Identify which cell holds the provided text, then report its [X, Y] central coordinate. 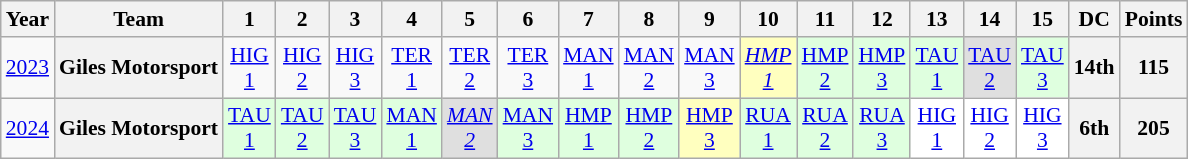
RUA1 [768, 128]
2 [302, 19]
TER1 [412, 68]
TER2 [470, 68]
3 [356, 19]
14 [990, 19]
6th [1094, 128]
5 [470, 19]
2023 [28, 68]
Points [1154, 19]
TER3 [528, 68]
15 [1042, 19]
9 [710, 19]
205 [1154, 128]
6 [528, 19]
13 [936, 19]
115 [1154, 68]
DC [1094, 19]
4 [412, 19]
1 [250, 19]
RUA3 [882, 128]
7 [588, 19]
12 [882, 19]
Year [28, 19]
8 [650, 19]
Team [138, 19]
2024 [28, 128]
14th [1094, 68]
10 [768, 19]
RUA2 [826, 128]
11 [826, 19]
